Scan for the cell matching the given text and deliver its (X, Y) coordinate at center. 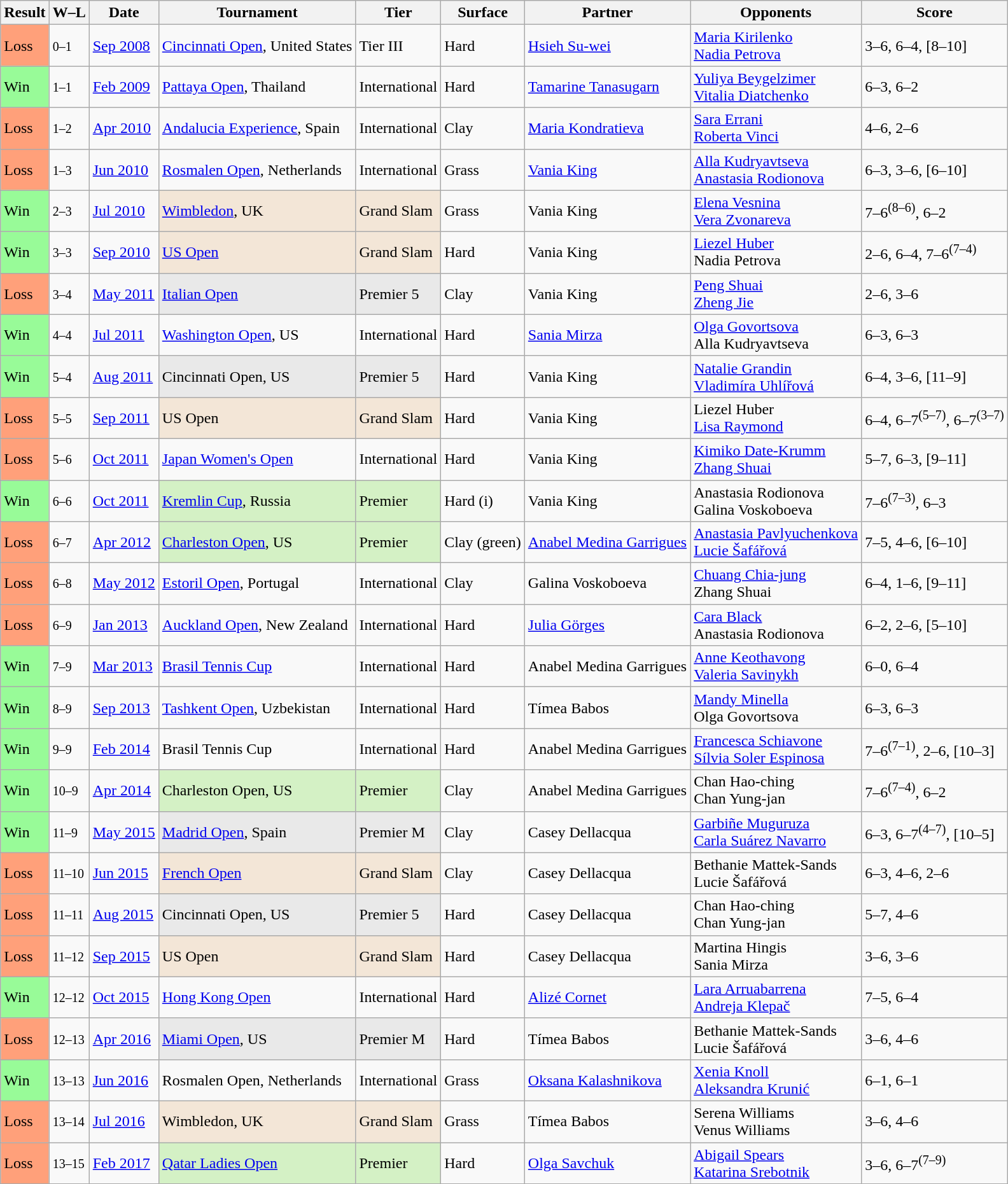
Maria Kirilenko Nadia Petrova (776, 46)
Japan Women's Open (257, 459)
Galina Voskoboeva (607, 584)
Auckland Open, New Zealand (257, 625)
5–5 (69, 417)
Date (123, 13)
11–11 (69, 915)
Tier (398, 13)
Sania Mirza (607, 335)
6–2, 2–6, [5–10] (935, 625)
Maria Kondratieva (607, 129)
Olga Savchuk (607, 1163)
13–14 (69, 1121)
Cara Black Anastasia Rodionova (776, 625)
Hong Kong Open (257, 998)
Hsieh Su-wei (607, 46)
0–1 (69, 46)
French Open (257, 873)
Feb 2014 (123, 749)
Tashkent Open, Uzbekistan (257, 707)
1–3 (69, 169)
Italian Open (257, 294)
Apr 2010 (123, 129)
Andalucia Experience, Spain (257, 129)
6–4, 6–7(5–7), 6–7(3–7) (935, 417)
Washington Open, US (257, 335)
Apr 2012 (123, 542)
13–15 (69, 1163)
Mar 2013 (123, 667)
Sep 2013 (123, 707)
3–6, 6–4, [8–10] (935, 46)
7–6(7–4), 6–2 (935, 790)
Anne Keothavong Valeria Savinykh (776, 667)
Kimiko Date-Krumm Zhang Shuai (776, 459)
Result (25, 13)
6–1, 6–1 (935, 1080)
Apr 2016 (123, 1038)
2–6, 3–6 (935, 294)
11–10 (69, 873)
Cincinnati Open, United States (257, 46)
12–12 (69, 998)
Julia Görges (607, 625)
Abigail Spears Katarina Srebotnik (776, 1163)
11–12 (69, 956)
Jan 2013 (123, 625)
Sep 2015 (123, 956)
9–9 (69, 749)
Anastasia Rodionova Galina Voskoboeva (776, 500)
Oksana Kalashnikova (607, 1080)
Lara Arruabarrena Andreja Klepač (776, 998)
6–6 (69, 500)
1–2 (69, 129)
6–8 (69, 584)
6–9 (69, 625)
Partner (607, 13)
Sara Errani Roberta Vinci (776, 129)
Opponents (776, 13)
Pattaya Open, Thailand (257, 87)
6–3, 6–2 (935, 87)
6–3, 6–7(4–7), [10–5] (935, 832)
13–13 (69, 1080)
Feb 2017 (123, 1163)
Olga Govortsova Alla Kudryavtseva (776, 335)
Jun 2010 (123, 169)
Peng Shuai Zheng Jie (776, 294)
6–4, 3–6, [11–9] (935, 377)
6–0, 6–4 (935, 667)
2–3 (69, 211)
May 2015 (123, 832)
3–6, 3–6 (935, 956)
Tournament (257, 13)
7–6(7–3), 6–3 (935, 500)
Jul 2011 (123, 335)
Serena Williams Venus Williams (776, 1121)
Kremlin Cup, Russia (257, 500)
Jun 2015 (123, 873)
7–5, 6–4 (935, 998)
W–L (69, 13)
May 2012 (123, 584)
7–6(8–6), 6–2 (935, 211)
Yuliya Beygelzimer Vitalia Diatchenko (776, 87)
Elena Vesnina Vera Zvonareva (776, 211)
1–1 (69, 87)
Alizé Cornet (607, 998)
7–6(7–1), 2–6, [10–3] (935, 749)
5–4 (69, 377)
Martina Hingis Sania Mirza (776, 956)
Score (935, 13)
5–7, 4–6 (935, 915)
Apr 2014 (123, 790)
Qatar Ladies Open (257, 1163)
Tier III (398, 46)
6–7 (69, 542)
Jul 2016 (123, 1121)
Miami Open, US (257, 1038)
12–13 (69, 1038)
10–9 (69, 790)
Surface (483, 13)
7–5, 4–6, [6–10] (935, 542)
Estoril Open, Portugal (257, 584)
6–4, 1–6, [9–11] (935, 584)
11–9 (69, 832)
Mandy Minella Olga Govortsova (776, 707)
Anastasia Pavlyuchenkova Lucie Šafářová (776, 542)
3–3 (69, 252)
Chuang Chia-jung Zhang Shuai (776, 584)
Oct 2015 (123, 998)
Jun 2016 (123, 1080)
Madrid Open, Spain (257, 832)
Liezel Huber Lisa Raymond (776, 417)
8–9 (69, 707)
Alla Kudryavtseva Anastasia Rodionova (776, 169)
Sep 2011 (123, 417)
5–6 (69, 459)
Sep 2008 (123, 46)
3–6, 6–7(7–9) (935, 1163)
May 2011 (123, 294)
Garbiñe Muguruza Carla Suárez Navarro (776, 832)
6–3, 3–6, [6–10] (935, 169)
Clay (green) (483, 542)
Xenia Knoll Aleksandra Krunić (776, 1080)
Francesca Schiavone Sílvia Soler Espinosa (776, 749)
4–4 (69, 335)
2–6, 6–4, 7–6(7–4) (935, 252)
Aug 2011 (123, 377)
6–3, 4–6, 2–6 (935, 873)
Natalie Grandin Vladimíra Uhlířová (776, 377)
3–4 (69, 294)
Sep 2010 (123, 252)
Hard (i) (483, 500)
Tamarine Tanasugarn (607, 87)
Feb 2009 (123, 87)
5–7, 6–3, [9–11] (935, 459)
Liezel Huber Nadia Petrova (776, 252)
7–9 (69, 667)
Jul 2010 (123, 211)
4–6, 2–6 (935, 129)
Aug 2015 (123, 915)
